Detect which cell encompasses the target text, then output its [X, Y] center coordinate. 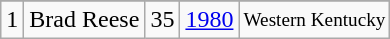
Western Kentucky [314, 20]
Brad Reese [84, 20]
35 [162, 20]
1980 [210, 20]
1 [12, 20]
